Scan for the cell matching the given text and deliver its (x, y) coordinate at center. 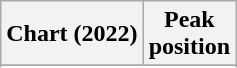
Peakposition (189, 34)
Chart (2022) (72, 34)
